From the cell containing the given text, extract its center point as [x, y] coordinate. 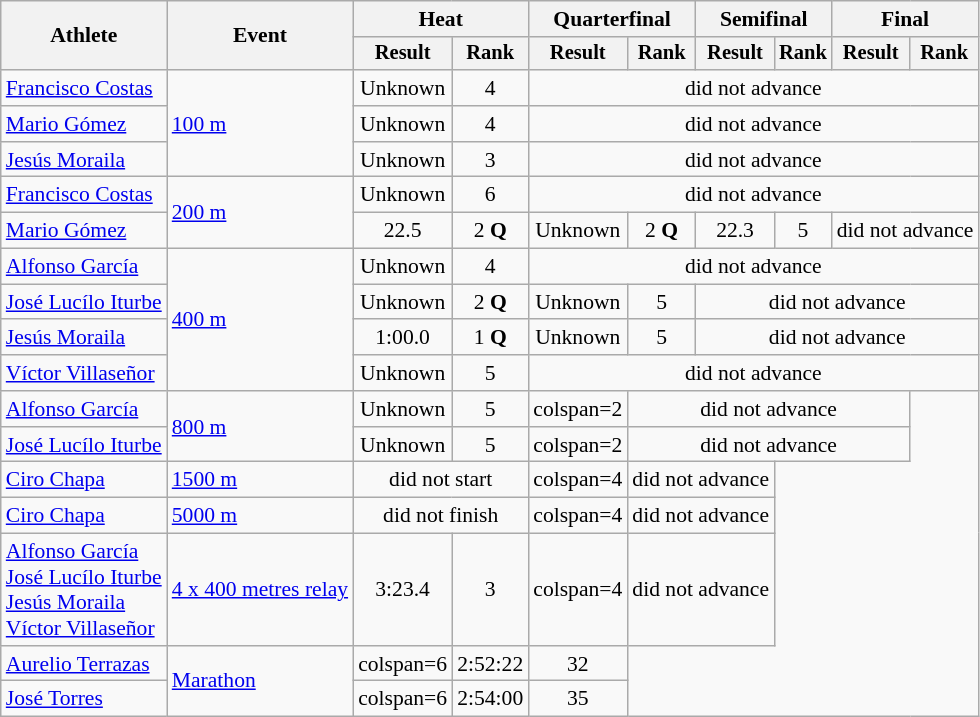
22.5 [402, 231]
Aurelio Terrazas [84, 664]
Marathon [260, 682]
1:00.0 [402, 338]
Semifinal [764, 19]
200 m [260, 212]
Quarterfinal [612, 19]
Final [906, 19]
Heat [440, 19]
1500 m [260, 480]
32 [578, 664]
2:52:22 [490, 664]
400 m [260, 320]
did not start [440, 480]
Víctor Villaseñor [84, 373]
1 Q [490, 338]
5000 m [260, 516]
Alfonso GarcíaJosé Lucílo IturbeJesús MorailaVíctor Villaseñor [84, 590]
Event [260, 36]
José Torres [84, 699]
3:23.4 [402, 590]
4 x 400 metres relay [260, 590]
800 m [260, 426]
Athlete [84, 36]
22.3 [735, 231]
6 [490, 195]
100 m [260, 124]
35 [578, 699]
did not finish [440, 516]
2:54:00 [490, 699]
